Locate the cell with the specified text and output its [X, Y] center coordinate. 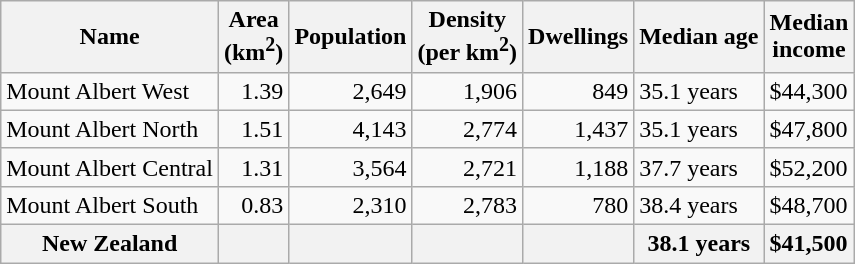
1,437 [578, 129]
Name [110, 37]
Mount Albert South [110, 205]
2,774 [468, 129]
New Zealand [110, 244]
$44,300 [809, 91]
$47,800 [809, 129]
780 [578, 205]
2,310 [350, 205]
1,188 [578, 167]
Dwellings [578, 37]
38.1 years [699, 244]
$48,700 [809, 205]
1,906 [468, 91]
849 [578, 91]
Density(per km2) [468, 37]
1.39 [253, 91]
Area(km2) [253, 37]
Population [350, 37]
Medianincome [809, 37]
1.51 [253, 129]
$41,500 [809, 244]
3,564 [350, 167]
37.7 years [699, 167]
Median age [699, 37]
Mount Albert North [110, 129]
2,721 [468, 167]
4,143 [350, 129]
Mount Albert West [110, 91]
0.83 [253, 205]
Mount Albert Central [110, 167]
$52,200 [809, 167]
1.31 [253, 167]
2,783 [468, 205]
38.4 years [699, 205]
2,649 [350, 91]
